Provide the (X, Y) coordinate of the cell's center where the given text is located.  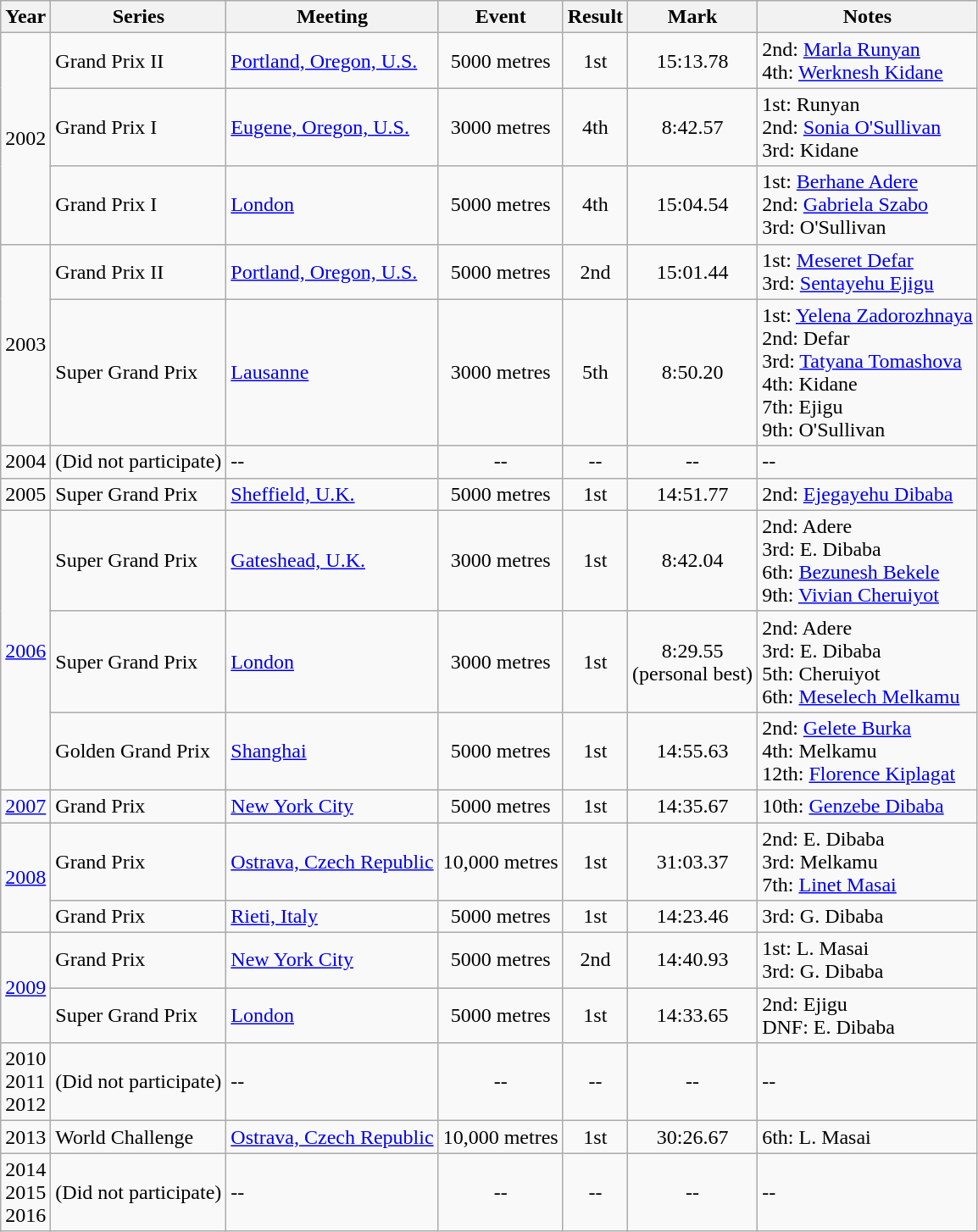
14:55.63 (693, 751)
14:33.65 (693, 1015)
5th (595, 373)
Series (139, 17)
201020112012 (25, 1082)
31:03.37 (693, 861)
2005 (25, 494)
2nd: EjiguDNF: E. Dibaba (868, 1015)
1st: Yelena Zadorozhnaya2nd: Defar3rd: Tatyana Tomashova4th: Kidane7th: Ejigu9th: O'Sullivan (868, 373)
2nd: Marla Runyan4th: Werknesh Kidane (868, 61)
Shanghai (332, 751)
14:23.46 (693, 917)
3rd: G. Dibaba (868, 917)
201420152016 (25, 1192)
2013 (25, 1137)
2008 (25, 877)
14:35.67 (693, 806)
2007 (25, 806)
Result (595, 17)
15:01.44 (693, 271)
2004 (25, 462)
1st: Runyan2nd: Sonia O'Sullivan3rd: Kidane (868, 127)
2006 (25, 650)
Notes (868, 17)
2009 (25, 988)
Eugene, Oregon, U.S. (332, 127)
14:40.93 (693, 961)
Gateshead, U.K. (332, 561)
Meeting (332, 17)
8:29.55(personal best) (693, 661)
30:26.67 (693, 1137)
2nd: Adere3rd: E. Dibaba5th: Cheruiyot6th: Meselech Melkamu (868, 661)
2003 (25, 345)
Sheffield, U.K. (332, 494)
6th: L. Masai (868, 1137)
8:42.04 (693, 561)
Mark (693, 17)
15:13.78 (693, 61)
World Challenge (139, 1137)
1st: Meseret Defar3rd: Sentayehu Ejigu (868, 271)
Rieti, Italy (332, 917)
1st: L. Masai3rd: G. Dibaba (868, 961)
2002 (25, 139)
15:04.54 (693, 205)
2nd: Gelete Burka4th: Melkamu12th: Florence Kiplagat (868, 751)
2nd: Ejegayehu Dibaba (868, 494)
Year (25, 17)
8:42.57 (693, 127)
2nd: Adere3rd: E. Dibaba6th: Bezunesh Bekele9th: Vivian Cheruiyot (868, 561)
Lausanne (332, 373)
2nd: E. Dibaba3rd: Melkamu7th: Linet Masai (868, 861)
10th: Genzebe Dibaba (868, 806)
8:50.20 (693, 373)
14:51.77 (693, 494)
Event (500, 17)
Golden Grand Prix (139, 751)
1st: Berhane Adere2nd: Gabriela Szabo3rd: O'Sullivan (868, 205)
